Locate the cell with the specified text and output its [x, y] center coordinate. 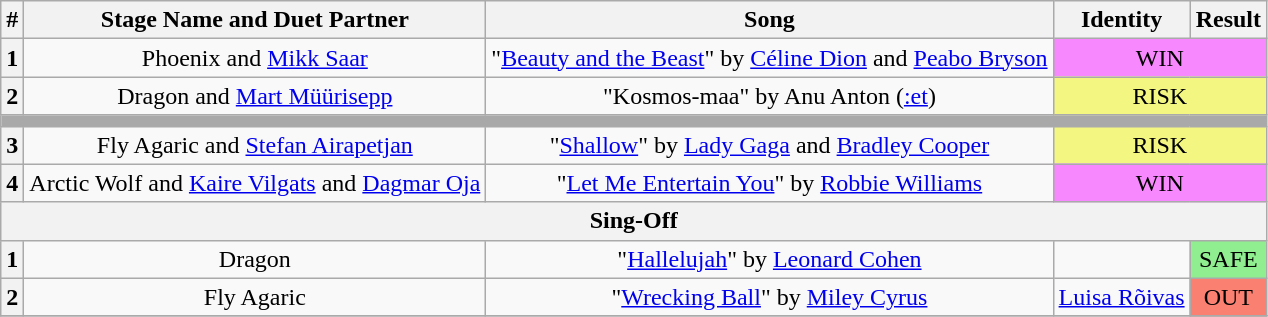
Result [1228, 20]
Arctic Wolf and Kaire Vilgats and Dagmar Oja [255, 183]
OUT [1228, 297]
Fly Agaric [255, 297]
"Kosmos-maa" by Anu Anton (:et) [770, 96]
"Let Me Entertain You" by Robbie Williams [770, 183]
"Wrecking Ball" by Miley Cyrus [770, 297]
4 [12, 183]
Dragon and Mart Müürisepp [255, 96]
"Hallelujah" by Leonard Cohen [770, 259]
Sing-Off [634, 221]
Luisa Rõivas [1122, 297]
Fly Agaric and Stefan Airapetjan [255, 145]
"Shallow" by Lady Gaga and Bradley Cooper [770, 145]
"Beauty and the Beast" by Céline Dion and Peabo Bryson [770, 58]
# [12, 20]
Dragon [255, 259]
Stage Name and Duet Partner [255, 20]
3 [12, 145]
Phoenix and Mikk Saar [255, 58]
SAFE [1228, 259]
Identity [1122, 20]
Song [770, 20]
